Search for the cell housing the specified text and yield its [X, Y] center coordinate. 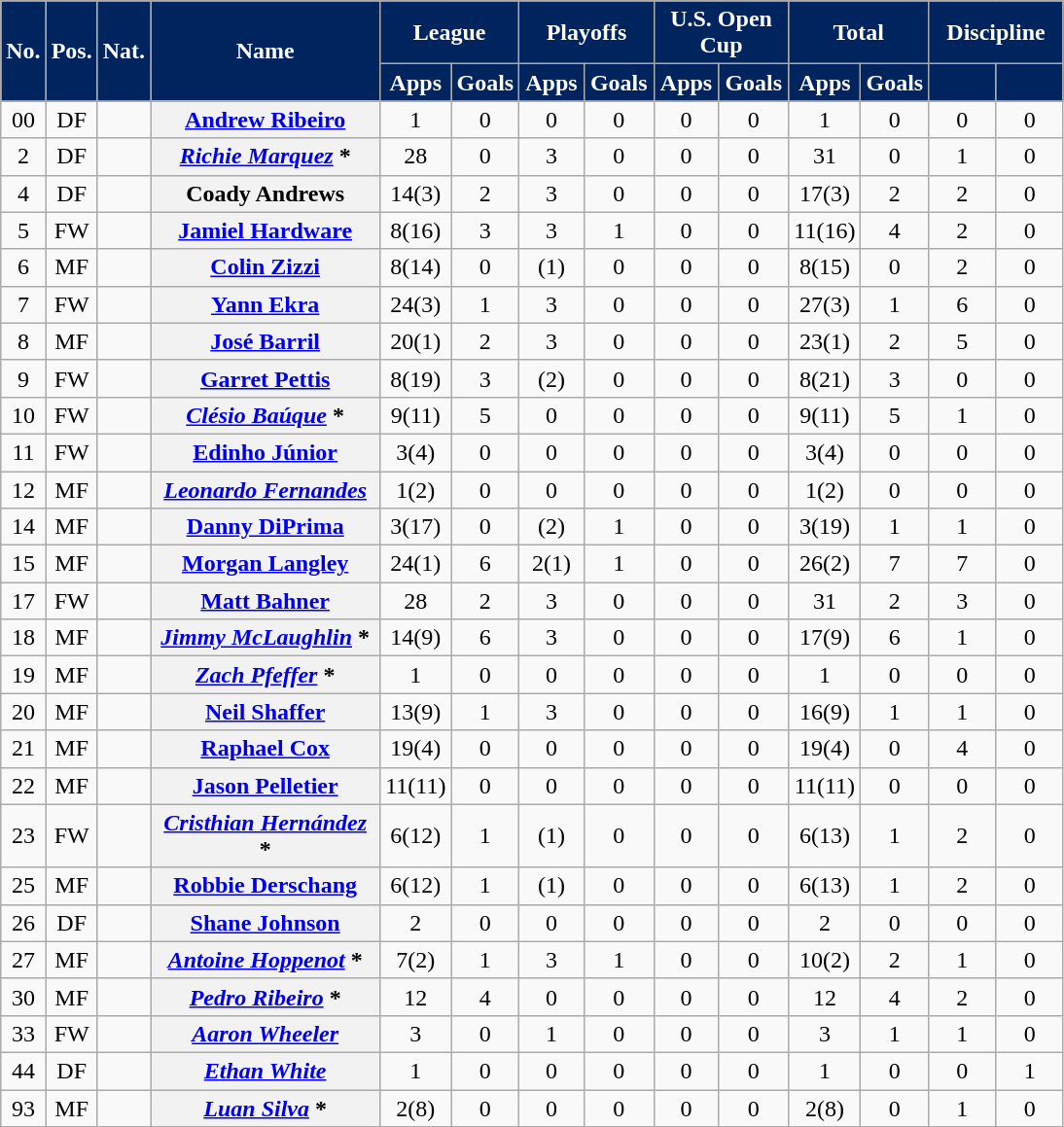
17(3) [825, 194]
13(9) [416, 712]
Matt Bahner [266, 601]
Pedro Ribeiro * [266, 997]
Leonardo Fernandes [266, 489]
27 [23, 960]
19 [23, 675]
14(3) [416, 194]
Colin Zizzi [266, 267]
14(9) [416, 638]
93 [23, 1108]
Robbie Derschang [266, 886]
11(16) [825, 230]
44 [23, 1071]
Edinho Júnior [266, 452]
Jimmy McLaughlin * [266, 638]
Neil Shaffer [266, 712]
Garret Pettis [266, 378]
Total [859, 33]
Raphael Cox [266, 749]
15 [23, 564]
2(1) [552, 564]
Yann Ekra [266, 304]
Zach Pfeffer * [266, 675]
No. [23, 51]
8(21) [825, 378]
Jason Pelletier [266, 786]
17(9) [825, 638]
Antoine Hoppenot * [266, 960]
Cristhian Hernández * [266, 836]
3(17) [416, 527]
24(1) [416, 564]
Andrew Ribeiro [266, 120]
Danny DiPrima [266, 527]
18 [23, 638]
Playoffs [587, 33]
10(2) [825, 960]
Morgan Langley [266, 564]
11 [23, 452]
26(2) [825, 564]
Nat. [124, 51]
José Barril [266, 341]
Richie Marquez * [266, 157]
Shane Johnson [266, 923]
22 [23, 786]
24(3) [416, 304]
17 [23, 601]
9 [23, 378]
23 [23, 836]
14 [23, 527]
00 [23, 120]
33 [23, 1034]
8(19) [416, 378]
Name [266, 51]
21 [23, 749]
U.S. Open Cup [722, 33]
8(15) [825, 267]
25 [23, 886]
7(2) [416, 960]
26 [23, 923]
Pos. [72, 51]
8(16) [416, 230]
20 [23, 712]
Aaron Wheeler [266, 1034]
8(14) [416, 267]
Jamiel Hardware [266, 230]
Coady Andrews [266, 194]
League [449, 33]
10 [23, 415]
Ethan White [266, 1071]
Luan Silva * [266, 1108]
23(1) [825, 341]
16(9) [825, 712]
Clésio Baúque * [266, 415]
8 [23, 341]
30 [23, 997]
20(1) [416, 341]
3(19) [825, 527]
27(3) [825, 304]
Discipline [996, 33]
